Output the (X, Y) coordinate of the center of the cell containing the given text.  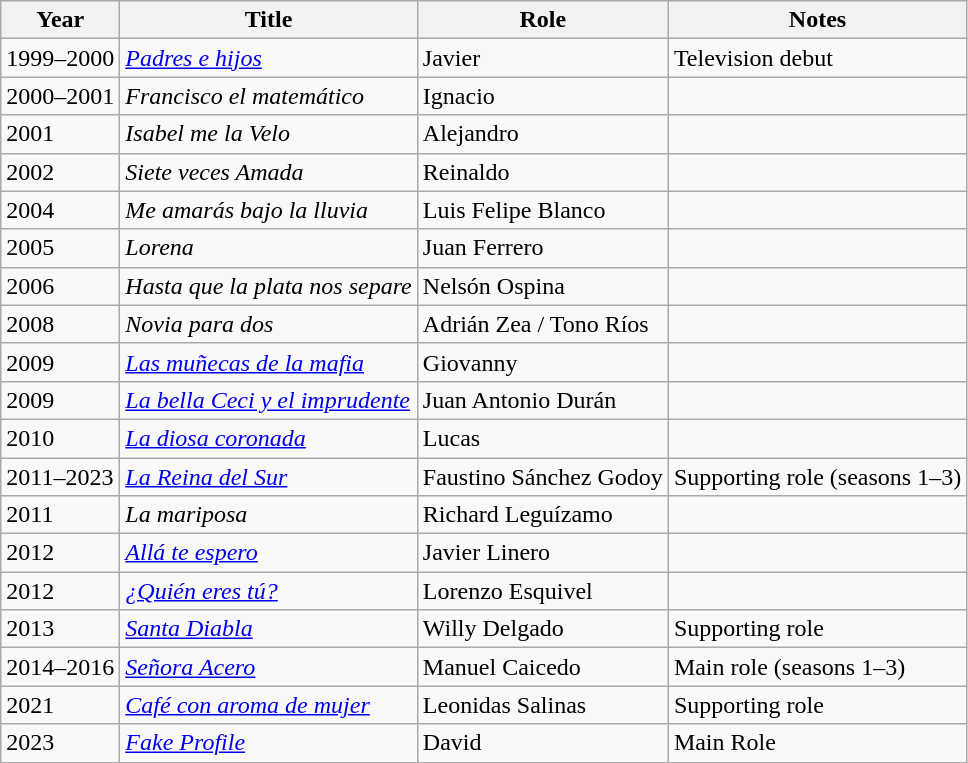
2014–2016 (60, 667)
Supporting role (seasons 1–3) (817, 477)
Santa Diabla (268, 629)
Television debut (817, 58)
Javier (542, 58)
Allá te espero (268, 553)
Isabel me la Velo (268, 134)
Fake Profile (268, 743)
Willy Delgado (542, 629)
Juan Antonio Durán (542, 400)
La diosa coronada (268, 438)
Lorena (268, 248)
Me amarás bajo la lluvia (268, 210)
Leonidas Salinas (542, 705)
Adrián Zea / Tono Ríos (542, 324)
2011 (60, 515)
Javier Linero (542, 553)
Notes (817, 20)
Las muñecas de la mafia (268, 362)
2000–2001 (60, 96)
Nelsón Ospina (542, 286)
2006 (60, 286)
2010 (60, 438)
Novia para dos (268, 324)
Luis Felipe Blanco (542, 210)
2023 (60, 743)
Francisco el matemático (268, 96)
La Reina del Sur (268, 477)
David (542, 743)
Lucas (542, 438)
Main Role (817, 743)
La bella Ceci y el imprudente (268, 400)
¿Quién eres tú? (268, 591)
Ignacio (542, 96)
Siete veces Amada (268, 172)
2002 (60, 172)
Lorenzo Esquivel (542, 591)
La mariposa (268, 515)
Señora Acero (268, 667)
Manuel Caicedo (542, 667)
Year (60, 20)
Title (268, 20)
Richard Leguízamo (542, 515)
Faustino Sánchez Godoy (542, 477)
2013 (60, 629)
Padres e hijos (268, 58)
2004 (60, 210)
Giovanny (542, 362)
Main role (seasons 1–3) (817, 667)
2011–2023 (60, 477)
Hasta que la plata nos separe (268, 286)
2005 (60, 248)
Juan Ferrero (542, 248)
2021 (60, 705)
2001 (60, 134)
Alejandro (542, 134)
Role (542, 20)
Reinaldo (542, 172)
1999–2000 (60, 58)
2008 (60, 324)
Café con aroma de mujer (268, 705)
